Return [x, y] of the center of cell containing provided text 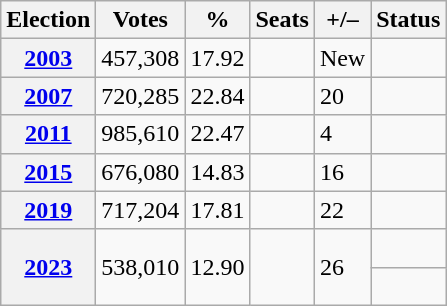
% [218, 20]
676,080 [140, 172]
26 [342, 267]
22.47 [218, 134]
2015 [48, 172]
2011 [48, 134]
+/– [342, 20]
4 [342, 134]
17.92 [218, 58]
2023 [48, 267]
985,610 [140, 134]
New [342, 58]
12.90 [218, 267]
Election [48, 20]
16 [342, 172]
20 [342, 96]
22.84 [218, 96]
2007 [48, 96]
Status [408, 20]
538,010 [140, 267]
2019 [48, 210]
17.81 [218, 210]
720,285 [140, 96]
14.83 [218, 172]
22 [342, 210]
717,204 [140, 210]
457,308 [140, 58]
Seats [282, 20]
Votes [140, 20]
2003 [48, 58]
